Determine the (x, y) coordinate at the center of the cell enclosing the given text.  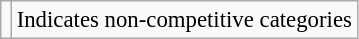
Indicates non-competitive categories (184, 20)
